Extract the (X, Y) coordinate from the center of the cell holding the provided text.  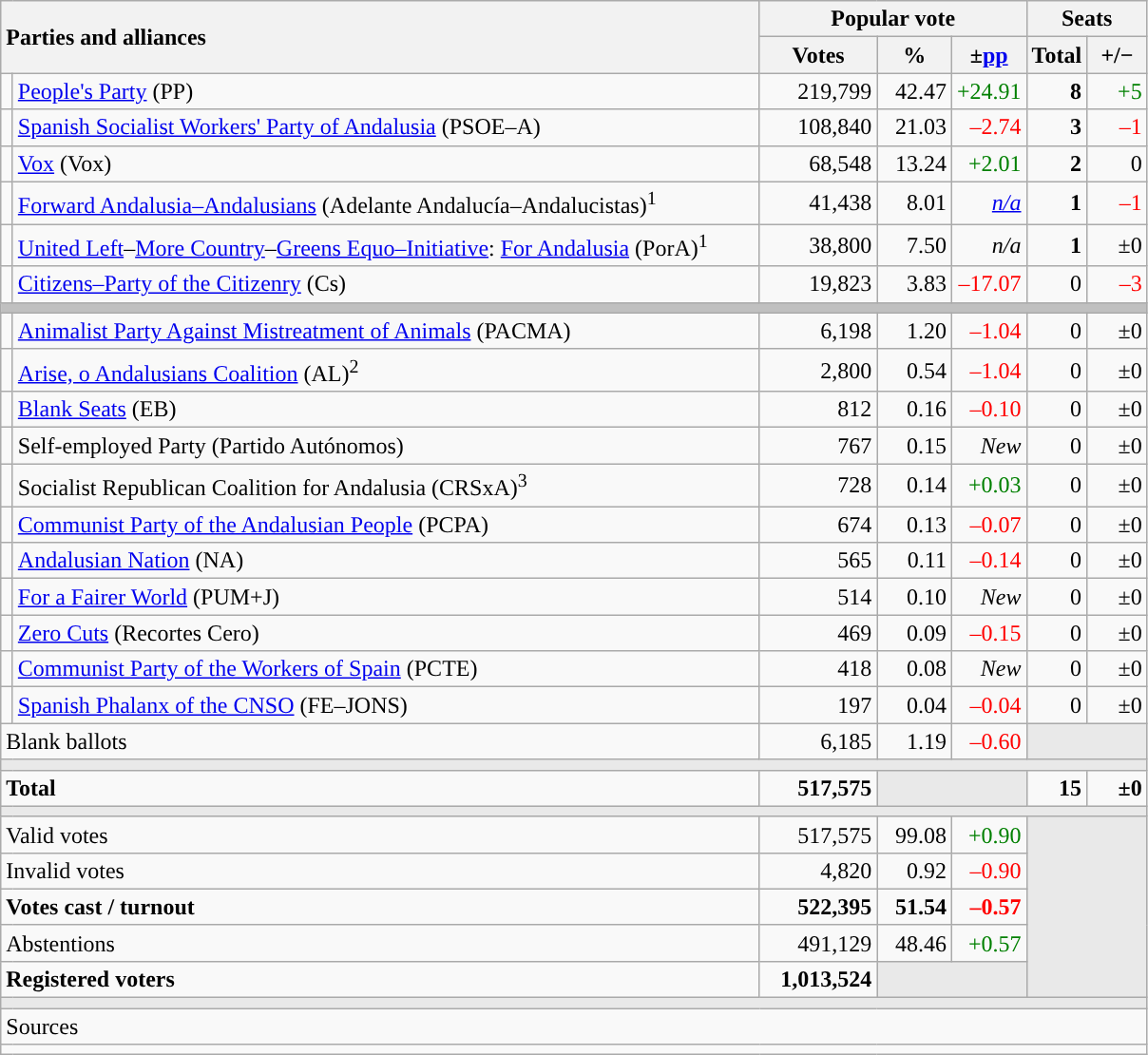
Invalid votes (380, 871)
0.11 (914, 561)
Votes (818, 55)
418 (818, 669)
4,820 (818, 871)
–0.90 (988, 871)
514 (818, 597)
19,823 (818, 284)
–0.15 (988, 633)
Votes cast / turnout (380, 907)
522,395 (818, 907)
Arise, o Andalusians Coalition (AL)2 (386, 371)
Valid votes (380, 834)
–0.57 (988, 907)
565 (818, 561)
+0.57 (988, 943)
197 (818, 705)
0.54 (914, 371)
1,013,524 (818, 979)
Forward Andalusia–Andalusians (Adelante Andalucía–Andalucistas)1 (386, 203)
Citizens–Party of the Citizenry (Cs) (386, 284)
219,799 (818, 91)
0.16 (914, 410)
–17.07 (988, 284)
812 (818, 410)
–0.07 (988, 525)
13.24 (914, 163)
8.01 (914, 203)
Self-employed Party (Partido Autónomos) (386, 446)
–0.60 (988, 741)
0.92 (914, 871)
7.50 (914, 245)
469 (818, 633)
48.46 (914, 943)
Spanish Socialist Workers' Party of Andalusia (PSOE–A) (386, 127)
–0.04 (988, 705)
42.47 (914, 91)
+24.91 (988, 91)
21.03 (914, 127)
0.08 (914, 669)
0.15 (914, 446)
6,198 (818, 331)
2,800 (818, 371)
51.54 (914, 907)
Animalist Party Against Mistreatment of Animals (PACMA) (386, 331)
–3 (1118, 284)
Zero Cuts (Recortes Cero) (386, 633)
Registered voters (380, 979)
–0.10 (988, 410)
For a Fairer World (PUM+J) (386, 597)
Vox (Vox) (386, 163)
+2.01 (988, 163)
–0.14 (988, 561)
Abstentions (380, 943)
491,129 (818, 943)
Sources (574, 1026)
728 (818, 485)
Communist Party of the Andalusian People (PCPA) (386, 525)
Blank ballots (380, 741)
Popular vote (893, 19)
+0.03 (988, 485)
41,438 (818, 203)
Communist Party of the Workers of Spain (PCTE) (386, 669)
Spanish Phalanx of the CNSO (FE–JONS) (386, 705)
674 (818, 525)
3.83 (914, 284)
Parties and alliances (380, 37)
0.13 (914, 525)
8 (1057, 91)
6,185 (818, 741)
Seats (1087, 19)
0.04 (914, 705)
0.10 (914, 597)
+/− (1118, 55)
Andalusian Nation (NA) (386, 561)
108,840 (818, 127)
0.09 (914, 633)
767 (818, 446)
+5 (1118, 91)
0.14 (914, 485)
2 (1057, 163)
Blank Seats (EB) (386, 410)
People's Party (PP) (386, 91)
1.19 (914, 741)
% (914, 55)
38,800 (818, 245)
99.08 (914, 834)
±pp (988, 55)
United Left–More Country–Greens Equo–Initiative: For Andalusia (PorA)1 (386, 245)
+0.90 (988, 834)
1.20 (914, 331)
68,548 (818, 163)
15 (1057, 788)
–2.74 (988, 127)
3 (1057, 127)
Socialist Republican Coalition for Andalusia (CRSxA)3 (386, 485)
